Detect which cell encompasses the target text, then output its (X, Y) center coordinate. 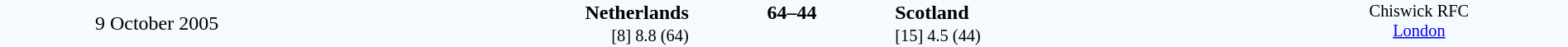
9 October 2005 (157, 23)
[8] 8.8 (64) (501, 36)
64–44 (791, 12)
[15] 4.5 (44) (1082, 36)
Netherlands (501, 12)
Scotland (1082, 12)
Chiswick RFCLondon (1419, 23)
